Output the [x, y] coordinate of the center of the cell containing the given text.  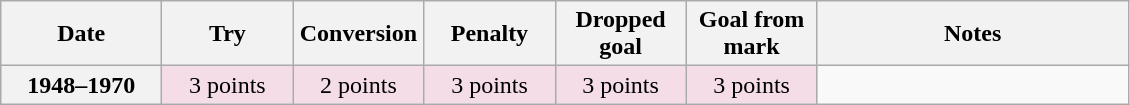
Notes [972, 34]
Goal from mark [752, 34]
Dropped goal [620, 34]
2 points [358, 85]
Try [228, 34]
Penalty [490, 34]
Date [82, 34]
Conversion [358, 34]
1948–1970 [82, 85]
